Scan for the cell matching the given text and deliver its (X, Y) coordinate at center. 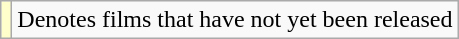
Denotes films that have not yet been released (235, 20)
